Locate the cell with the specified text and output its (X, Y) center coordinate. 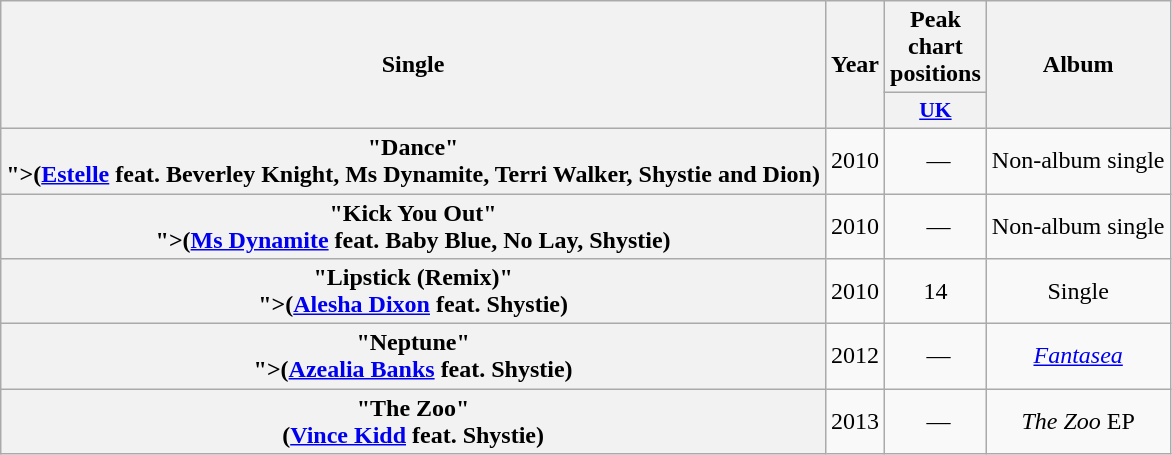
Album (1078, 65)
2013 (854, 422)
"Dance"">(Estelle feat. Beverley Knight, Ms Dynamite, Terri Walker, Shystie and Dion) (414, 160)
"Kick You Out"">(Ms Dynamite feat. Baby Blue, No Lay, Shystie) (414, 226)
UK (936, 111)
"Lipstick (Remix)"">(Alesha Dixon feat. Shystie) (414, 292)
14 (936, 292)
Fantasea (1078, 356)
Peak chart positions (936, 47)
Year (854, 65)
2012 (854, 356)
"Neptune"">(Azealia Banks feat. Shystie) (414, 356)
"The Zoo"(Vince Kidd feat. Shystie) (414, 422)
The Zoo EP (1078, 422)
